For the text-containing cell, return its midpoint in [X, Y] coordinate format. 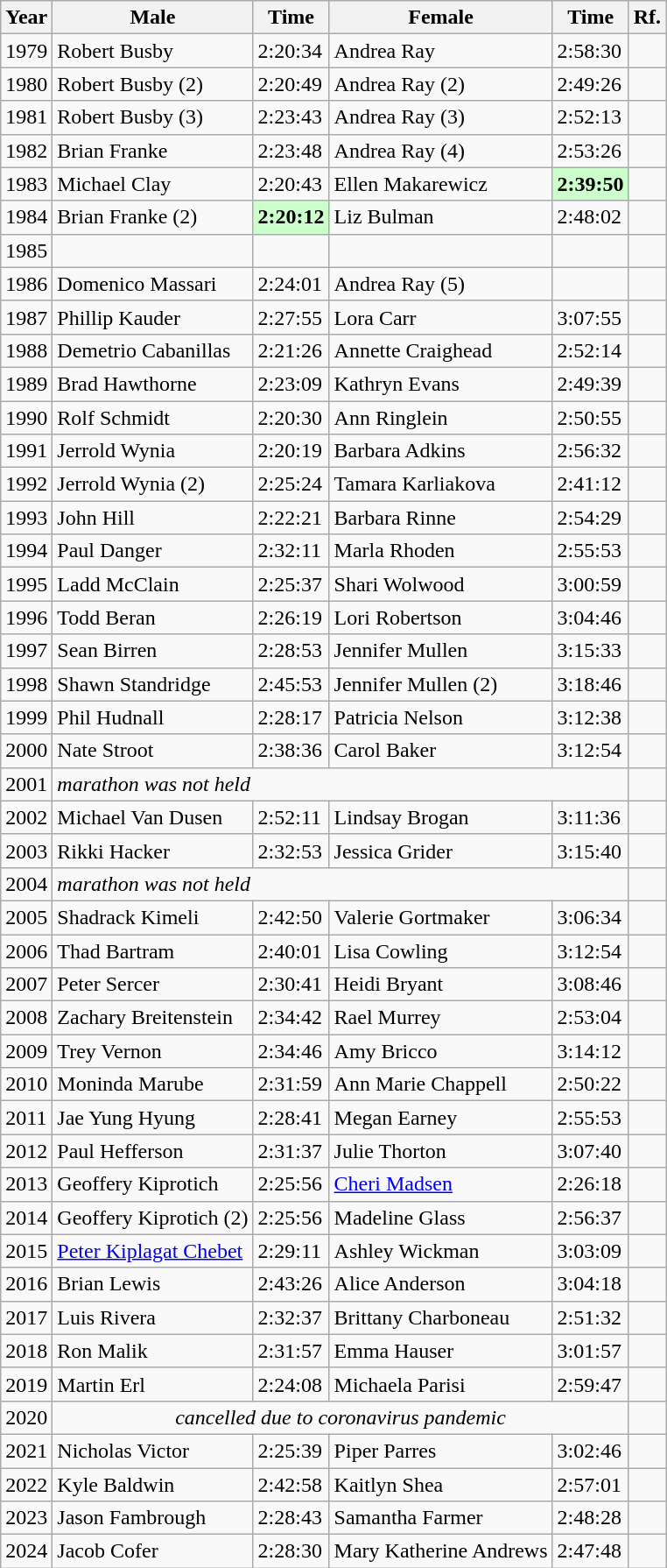
Brian Franke (2) [152, 217]
2:42:50 [291, 917]
2:51:32 [590, 1317]
Jessica Grider [441, 851]
2:52:11 [291, 817]
1998 [26, 684]
Andrea Ray (4) [441, 151]
2:25:37 [291, 584]
Tamara Karliakova [441, 484]
1981 [26, 117]
2:38:36 [291, 751]
1995 [26, 584]
3:06:34 [590, 917]
Female [441, 18]
3:01:57 [590, 1351]
Ellen Makarewicz [441, 184]
2:59:47 [590, 1384]
Thad Bartram [152, 950]
Lora Carr [441, 317]
Lori Robertson [441, 618]
2:28:41 [291, 1118]
2:20:49 [291, 84]
Lindsay Brogan [441, 817]
Liz Bulman [441, 217]
Demetrio Cabanillas [152, 350]
2:49:26 [590, 84]
1999 [26, 717]
Brittany Charboneau [441, 1317]
Heidi Bryant [441, 985]
Michael Van Dusen [152, 817]
2002 [26, 817]
2000 [26, 751]
1980 [26, 84]
Geoffery Kiprotich (2) [152, 1218]
2:22:21 [291, 518]
2:24:01 [291, 284]
Jae Yung Hyung [152, 1118]
2:28:43 [291, 1518]
1988 [26, 350]
Luis Rivera [152, 1317]
1986 [26, 284]
2004 [26, 884]
2:20:19 [291, 451]
Michael Clay [152, 184]
2:32:11 [291, 551]
2:53:04 [590, 1018]
Geoffery Kiprotich [152, 1184]
2:52:14 [590, 350]
Year [26, 18]
2008 [26, 1018]
2:56:32 [590, 451]
Barbara Rinne [441, 518]
Kathryn Evans [441, 384]
Robert Busby (2) [152, 84]
2020 [26, 1417]
2003 [26, 851]
2006 [26, 950]
3:03:09 [590, 1251]
1996 [26, 618]
Paul Danger [152, 551]
Jason Fambrough [152, 1518]
Shawn Standridge [152, 684]
Valerie Gortmaker [441, 917]
Julie Thorton [441, 1151]
1985 [26, 251]
2:56:37 [590, 1218]
Zachary Breitenstein [152, 1018]
2:20:43 [291, 184]
Annette Craighead [441, 350]
Marla Rhoden [441, 551]
2:30:41 [291, 985]
Rolf Schmidt [152, 418]
Brian Franke [152, 151]
Robert Busby (3) [152, 117]
2:28:53 [291, 651]
Lisa Cowling [441, 950]
2:53:26 [590, 151]
Michaela Parisi [441, 1384]
3:02:46 [590, 1451]
2:20:30 [291, 418]
Peter Kiplagat Chebet [152, 1251]
Ron Malik [152, 1351]
1979 [26, 51]
3:11:36 [590, 817]
Jennifer Mullen (2) [441, 684]
2019 [26, 1384]
Robert Busby [152, 51]
Cheri Madsen [441, 1184]
Rael Murrey [441, 1018]
2021 [26, 1451]
Jacob Cofer [152, 1551]
Alice Anderson [441, 1284]
2:34:42 [291, 1018]
1983 [26, 184]
Patricia Nelson [441, 717]
Rikki Hacker [152, 851]
Madeline Glass [441, 1218]
2:21:26 [291, 350]
2:23:43 [291, 117]
2:49:39 [590, 384]
3:07:40 [590, 1151]
2:47:48 [590, 1551]
2018 [26, 1351]
3:00:59 [590, 584]
Trey Vernon [152, 1051]
2022 [26, 1485]
Moninda Marube [152, 1084]
2014 [26, 1218]
2011 [26, 1118]
Shari Wolwood [441, 584]
Ladd McClain [152, 584]
Nicholas Victor [152, 1451]
3:18:46 [590, 684]
Ann Marie Chappell [441, 1084]
Mary Katherine Andrews [441, 1551]
Andrea Ray (2) [441, 84]
Todd Beran [152, 618]
1993 [26, 518]
1991 [26, 451]
2023 [26, 1518]
3:15:40 [590, 851]
1994 [26, 551]
2:32:37 [291, 1317]
Amy Bricco [441, 1051]
3:04:46 [590, 618]
2013 [26, 1184]
2010 [26, 1084]
2005 [26, 917]
2:31:59 [291, 1084]
2:48:02 [590, 217]
Kaitlyn Shea [441, 1485]
Barbara Adkins [441, 451]
Andrea Ray (5) [441, 284]
2:34:46 [291, 1051]
Samantha Farmer [441, 1518]
2:25:24 [291, 484]
cancelled due to coronavirus pandemic [341, 1417]
2:58:30 [590, 51]
Domenico Massari [152, 284]
Male [152, 18]
2:42:58 [291, 1485]
2:23:09 [291, 384]
Piper Parres [441, 1451]
1997 [26, 651]
Jennifer Mullen [441, 651]
2:43:26 [291, 1284]
Peter Sercer [152, 985]
2:26:18 [590, 1184]
2012 [26, 1151]
2:20:12 [291, 217]
2:26:19 [291, 618]
1992 [26, 484]
Ashley Wickman [441, 1251]
1990 [26, 418]
2007 [26, 985]
1984 [26, 217]
Andrea Ray (3) [441, 117]
2016 [26, 1284]
3:08:46 [590, 985]
2:32:53 [291, 851]
1987 [26, 317]
Shadrack Kimeli [152, 917]
Megan Earney [441, 1118]
Jerrold Wynia (2) [152, 484]
2:41:12 [590, 484]
2024 [26, 1551]
2:31:37 [291, 1151]
2:40:01 [291, 950]
2:25:39 [291, 1451]
Emma Hauser [441, 1351]
2:27:55 [291, 317]
Carol Baker [441, 751]
2:45:53 [291, 684]
1989 [26, 384]
2:54:29 [590, 518]
2:20:34 [291, 51]
2001 [26, 784]
2:48:28 [590, 1518]
Martin Erl [152, 1384]
Rf. [647, 18]
Phillip Kauder [152, 317]
2:31:57 [291, 1351]
Paul Hefferson [152, 1151]
3:07:55 [590, 317]
2009 [26, 1051]
2:52:13 [590, 117]
Ann Ringlein [441, 418]
2:50:55 [590, 418]
Brian Lewis [152, 1284]
2:28:17 [291, 717]
Andrea Ray [441, 51]
Kyle Baldwin [152, 1485]
Phil Hudnall [152, 717]
3:15:33 [590, 651]
John Hill [152, 518]
2:50:22 [590, 1084]
Jerrold Wynia [152, 451]
2:57:01 [590, 1485]
Brad Hawthorne [152, 384]
2:24:08 [291, 1384]
2:28:30 [291, 1551]
3:14:12 [590, 1051]
1982 [26, 151]
2017 [26, 1317]
Nate Stroot [152, 751]
2015 [26, 1251]
3:12:38 [590, 717]
3:04:18 [590, 1284]
2:23:48 [291, 151]
2:39:50 [590, 184]
2:29:11 [291, 1251]
Sean Birren [152, 651]
